Extract the (x, y) coordinate from the center of the cell holding the provided text.  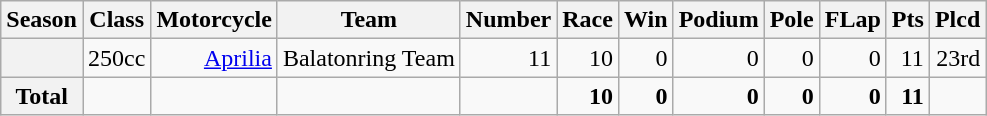
Aprilia (214, 58)
Total (42, 96)
Pole (792, 20)
Race (588, 20)
Podium (718, 20)
Pts (908, 20)
Number (508, 20)
23rd (957, 58)
FLap (852, 20)
250cc (116, 58)
Season (42, 20)
Class (116, 20)
Win (646, 20)
Balatonring Team (368, 58)
Plcd (957, 20)
Team (368, 20)
Motorcycle (214, 20)
